Find where the given text appears and provide that cell's center as (X, Y) coordinate. 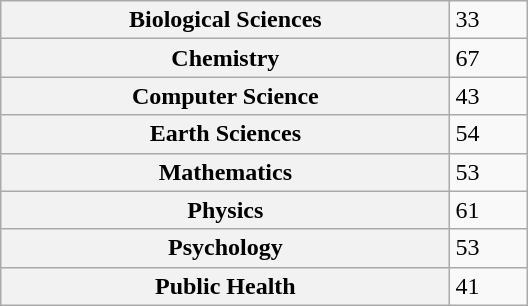
67 (488, 58)
Earth Sciences (226, 134)
Mathematics (226, 172)
61 (488, 210)
Chemistry (226, 58)
Biological Sciences (226, 20)
54 (488, 134)
Physics (226, 210)
Public Health (226, 286)
33 (488, 20)
41 (488, 286)
Psychology (226, 248)
Computer Science (226, 96)
43 (488, 96)
